Locate the cell with the specified text and output its [X, Y] center coordinate. 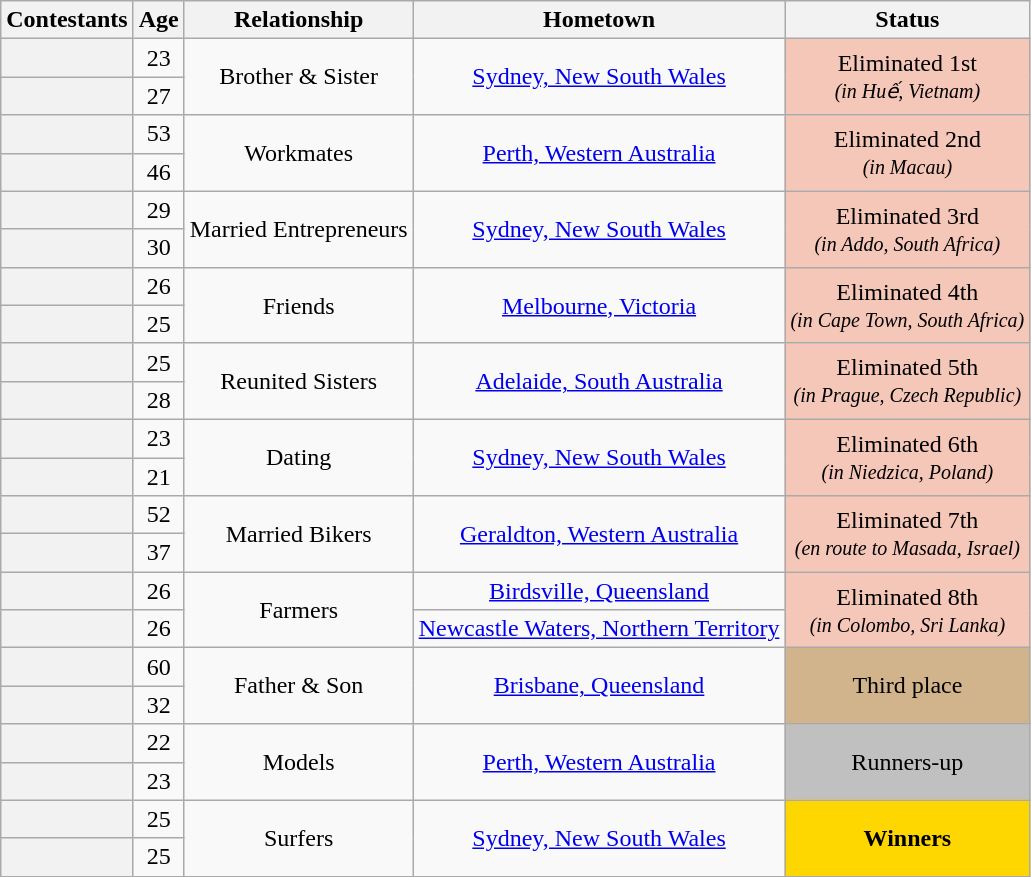
Eliminated 6th(in Niedzica, Poland) [908, 457]
22 [158, 743]
Newcastle Waters, Northern Territory [599, 629]
52 [158, 515]
Dating [298, 457]
Eliminated 4th(in Cape Town, South Africa) [908, 305]
Relationship [298, 20]
Workmates [298, 153]
Eliminated 8th(in Colombo, Sri Lanka) [908, 610]
Age [158, 20]
Surfers [298, 838]
30 [158, 248]
Models [298, 762]
Third place [908, 686]
28 [158, 400]
Birdsville, Queensland [599, 591]
32 [158, 705]
Adelaide, South Australia [599, 381]
53 [158, 134]
Farmers [298, 610]
60 [158, 667]
Brother & Sister [298, 77]
Reunited Sisters [298, 381]
Friends [298, 305]
37 [158, 553]
Eliminated 7th(en route to Masada, Israel) [908, 534]
Eliminated 5th(in Prague, Czech Republic) [908, 381]
27 [158, 96]
21 [158, 477]
Brisbane, Queensland [599, 686]
Winners [908, 838]
Melbourne, Victoria [599, 305]
Hometown [599, 20]
46 [158, 172]
Eliminated 1st(in Huế, Vietnam) [908, 77]
Father & Son [298, 686]
Contestants [67, 20]
Runners-up [908, 762]
Married Entrepreneurs [298, 229]
29 [158, 210]
Status [908, 20]
Married Bikers [298, 534]
Eliminated 3rd(in Addo, South Africa) [908, 229]
Eliminated 2nd(in Macau) [908, 153]
Geraldton, Western Australia [599, 534]
